Output the (x, y) coordinate of the center of the cell containing the given text.  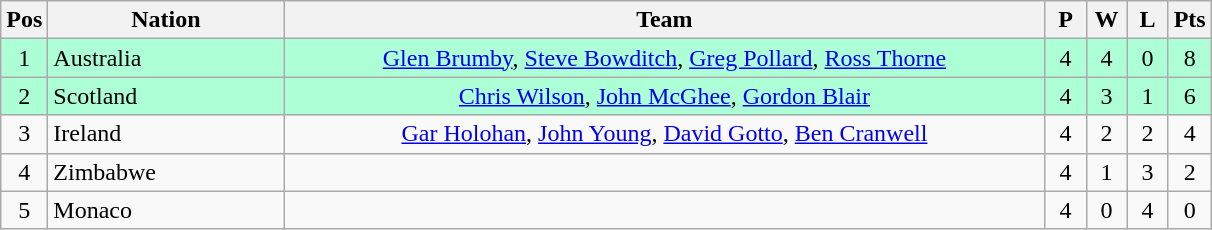
6 (1190, 96)
Chris Wilson, John McGhee, Gordon Blair (664, 96)
Glen Brumby, Steve Bowditch, Greg Pollard, Ross Thorne (664, 58)
L (1148, 20)
Zimbabwe (166, 172)
5 (24, 210)
Scotland (166, 96)
Team (664, 20)
Pos (24, 20)
Gar Holohan, John Young, David Gotto, Ben Cranwell (664, 134)
P (1066, 20)
Pts (1190, 20)
8 (1190, 58)
W (1106, 20)
Ireland (166, 134)
Monaco (166, 210)
Nation (166, 20)
Australia (166, 58)
